Pinpoint the cell where the given text exists, returning its [X, Y] midpoint coordinate. 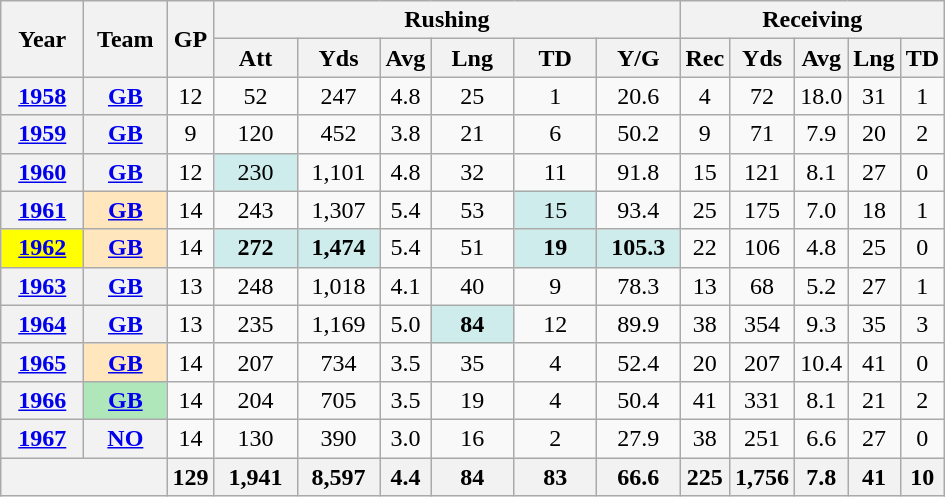
734 [338, 362]
4.1 [406, 286]
1958 [42, 96]
235 [256, 324]
Receiving [812, 20]
40 [472, 286]
91.8 [638, 172]
NO [126, 438]
390 [338, 438]
22 [705, 248]
1,101 [338, 172]
16 [472, 438]
Y/G [638, 58]
18 [874, 210]
251 [762, 438]
9.3 [822, 324]
105.3 [638, 248]
52 [256, 96]
130 [256, 438]
1,756 [762, 477]
204 [256, 400]
72 [762, 96]
7.8 [822, 477]
1960 [42, 172]
121 [762, 172]
68 [762, 286]
4.4 [406, 477]
1962 [42, 248]
1,307 [338, 210]
175 [762, 210]
331 [762, 400]
27.9 [638, 438]
50.2 [638, 134]
93.4 [638, 210]
1,941 [256, 477]
129 [190, 477]
243 [256, 210]
1959 [42, 134]
7.9 [822, 134]
32 [472, 172]
3.0 [406, 438]
5.0 [406, 324]
83 [556, 477]
Att [256, 58]
247 [338, 96]
705 [338, 400]
Rec [705, 58]
3 [922, 324]
53 [472, 210]
120 [256, 134]
66.6 [638, 477]
1966 [42, 400]
GP [190, 39]
106 [762, 248]
1,018 [338, 286]
1961 [42, 210]
11 [556, 172]
18.0 [822, 96]
230 [256, 172]
10 [922, 477]
51 [472, 248]
1963 [42, 286]
1,474 [338, 248]
354 [762, 324]
1967 [42, 438]
5.2 [822, 286]
Year [42, 39]
78.3 [638, 286]
248 [256, 286]
71 [762, 134]
20.6 [638, 96]
52.4 [638, 362]
50.4 [638, 400]
3.8 [406, 134]
452 [338, 134]
31 [874, 96]
6 [556, 134]
8,597 [338, 477]
1,169 [338, 324]
Team [126, 39]
1965 [42, 362]
6.6 [822, 438]
272 [256, 248]
Rushing [447, 20]
7.0 [822, 210]
225 [705, 477]
89.9 [638, 324]
10.4 [822, 362]
1964 [42, 324]
